Find where the given text appears and provide that cell's center as (X, Y) coordinate. 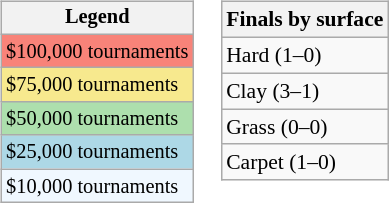
Legend (97, 18)
Clay (3–1) (304, 91)
$50,000 tournaments (97, 119)
Carpet (1–0) (304, 162)
$25,000 tournaments (97, 152)
$100,000 tournaments (97, 51)
Hard (1–0) (304, 55)
$75,000 tournaments (97, 85)
Finals by surface (304, 20)
$10,000 tournaments (97, 186)
Grass (0–0) (304, 127)
